Identify which cell holds the provided text, then report its (x, y) central coordinate. 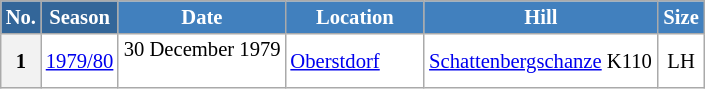
No. (21, 16)
LH (680, 60)
30 December 1979 (202, 60)
Schattenbergschanze K110 (540, 60)
Size (680, 16)
Season (80, 16)
Oberstdorf (354, 60)
Location (354, 16)
1979/80 (80, 60)
1 (21, 60)
Hill (540, 16)
Date (202, 16)
